Output the (X, Y) coordinate of the center of the cell containing the given text.  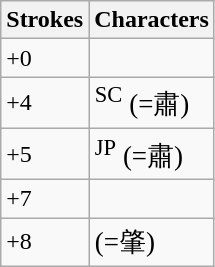
(=肇) (152, 242)
SC (=肅) (152, 102)
+0 (45, 58)
+5 (45, 154)
+4 (45, 102)
JP (=肅) (152, 154)
Characters (152, 20)
+7 (45, 198)
Strokes (45, 20)
+8 (45, 242)
